Return (X, Y) of the center of cell containing provided text 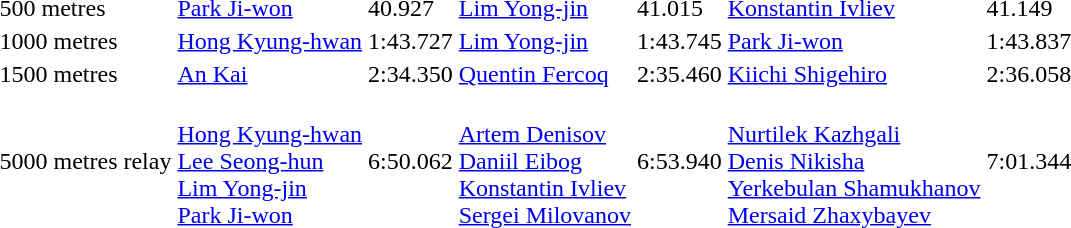
2:35.460 (679, 74)
An Kai (270, 74)
Kiichi Shigehiro (854, 74)
Park Ji-won (854, 41)
Quentin Fercoq (544, 74)
Lim Yong-jin (544, 41)
2:34.350 (411, 74)
Hong Kyung-hwan (270, 41)
1:43.745 (679, 41)
1:43.727 (411, 41)
